Search for the cell housing the specified text and yield its [X, Y] center coordinate. 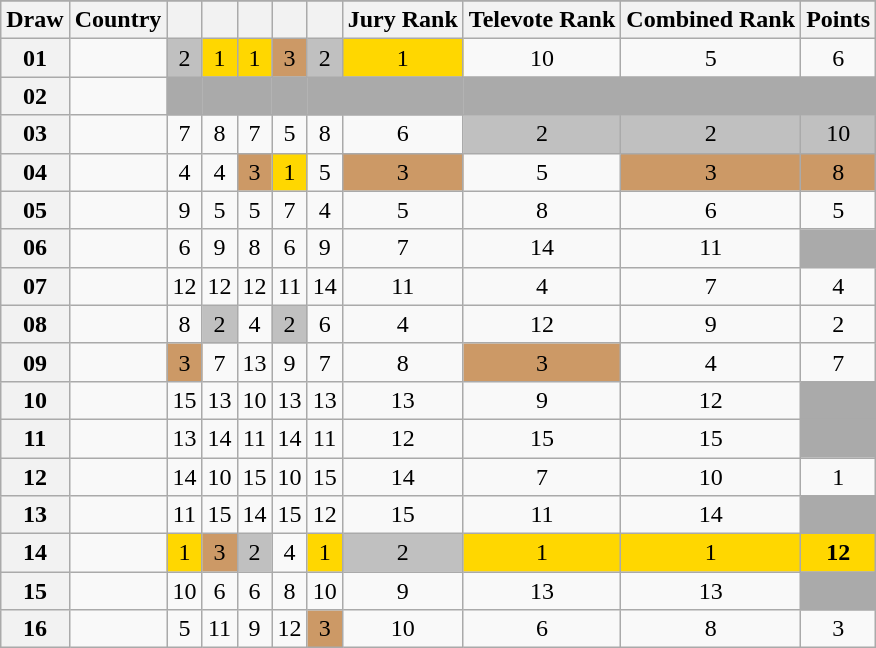
09 [35, 362]
01 [35, 58]
04 [35, 172]
02 [35, 96]
Points [838, 20]
05 [35, 210]
Country [118, 20]
07 [35, 286]
Televote Rank [542, 20]
Jury Rank [402, 20]
Combined Rank [711, 20]
16 [35, 629]
03 [35, 134]
Draw [35, 20]
08 [35, 324]
06 [35, 248]
